Search for the cell housing the specified text and yield its [X, Y] center coordinate. 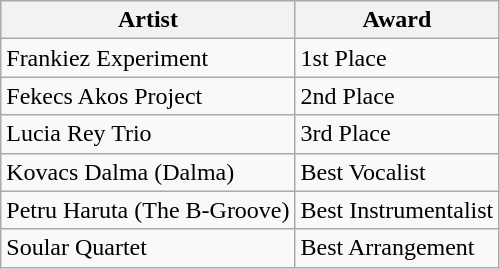
Frankiez Experiment [148, 58]
Best Arrangement [397, 248]
Award [397, 20]
Artist [148, 20]
Lucia Rey Trio [148, 134]
2nd Place [397, 96]
Kovacs Dalma (Dalma) [148, 172]
Fekecs Akos Project [148, 96]
Best Instrumentalist [397, 210]
1st Place [397, 58]
Best Vocalist [397, 172]
3rd Place [397, 134]
Soular Quartet [148, 248]
Petru Haruta (The B-Groove) [148, 210]
